Capture the cell that displays the provided text and extract its [X, Y] central coordinate. 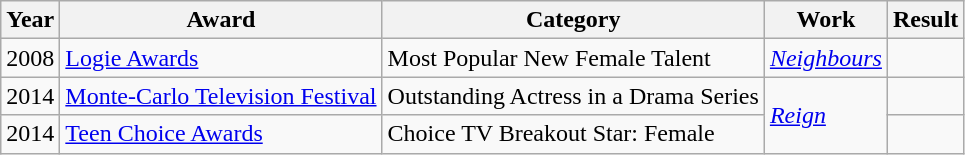
Most Popular New Female Talent [573, 58]
Year [30, 20]
Award [221, 20]
2008 [30, 58]
Outstanding Actress in a Drama Series [573, 96]
Logie Awards [221, 58]
Neighbours [826, 58]
Monte-Carlo Television Festival [221, 96]
Category [573, 20]
Choice TV Breakout Star: Female [573, 134]
Reign [826, 115]
Teen Choice Awards [221, 134]
Result [925, 20]
Work [826, 20]
